Find where the given text appears and provide that cell's center as (X, Y) coordinate. 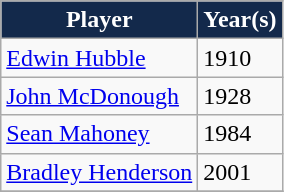
Sean Mahoney (100, 134)
Player (100, 20)
2001 (240, 172)
Bradley Henderson (100, 172)
Year(s) (240, 20)
John McDonough (100, 96)
1984 (240, 134)
Edwin Hubble (100, 58)
1928 (240, 96)
1910 (240, 58)
